Identify which cell holds the provided text, then report its (X, Y) central coordinate. 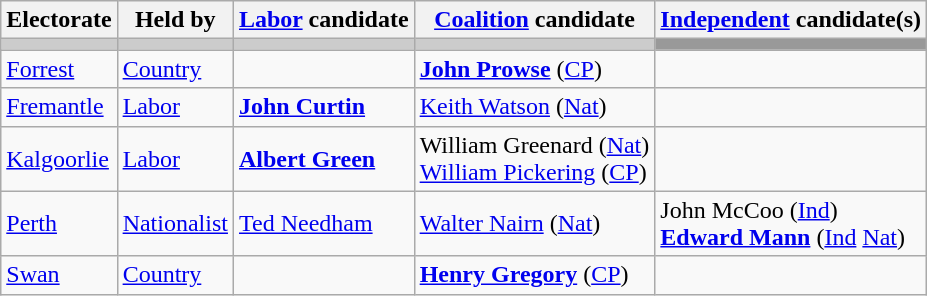
John Curtin (324, 107)
Perth (59, 224)
Held by (175, 20)
Independent candidate(s) (791, 20)
Forrest (59, 69)
Nationalist (175, 224)
Swan (59, 275)
Albert Green (324, 158)
William Greenard (Nat)William Pickering (CP) (534, 158)
Labor candidate (324, 20)
John Prowse (CP) (534, 69)
Keith Watson (Nat) (534, 107)
Kalgoorlie (59, 158)
Coalition candidate (534, 20)
Electorate (59, 20)
Walter Nairn (Nat) (534, 224)
John McCoo (Ind)Edward Mann (Ind Nat) (791, 224)
Fremantle (59, 107)
Henry Gregory (CP) (534, 275)
Ted Needham (324, 224)
